Return the (X, Y) coordinate for the center point of the cell that contains the specified text.  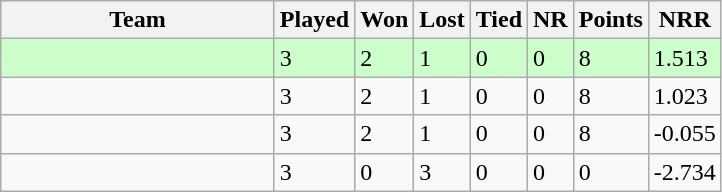
NR (551, 20)
Lost (442, 20)
1.023 (684, 96)
NRR (684, 20)
1.513 (684, 58)
Points (610, 20)
Played (314, 20)
Won (384, 20)
-0.055 (684, 134)
-2.734 (684, 172)
Tied (498, 20)
Team (138, 20)
